Scan for the cell matching the given text and deliver its [X, Y] coordinate at center. 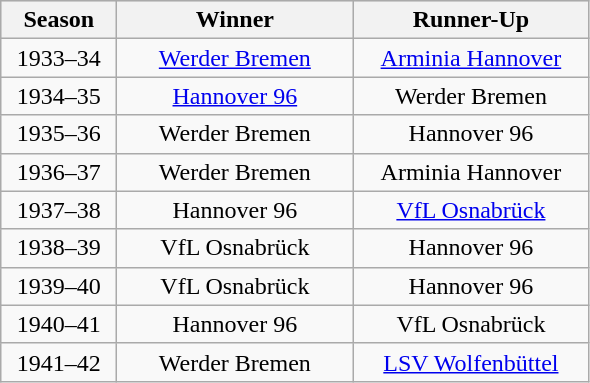
1936–37 [59, 172]
Winner [235, 20]
Season [59, 20]
1938–39 [59, 248]
1941–42 [59, 362]
1939–40 [59, 286]
1934–35 [59, 96]
1940–41 [59, 324]
1937–38 [59, 210]
LSV Wolfenbüttel [471, 362]
Runner-Up [471, 20]
1933–34 [59, 58]
1935–36 [59, 134]
